Search for the cell housing the specified text and yield its (X, Y) center coordinate. 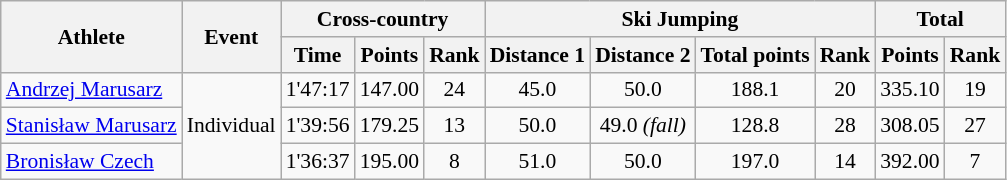
24 (454, 90)
Time (318, 55)
Stanisław Marusarz (92, 126)
51.0 (538, 162)
Ski Jumping (680, 19)
19 (976, 90)
392.00 (910, 162)
Individual (232, 126)
1'39:56 (318, 126)
8 (454, 162)
1'36:37 (318, 162)
308.05 (910, 126)
Event (232, 36)
27 (976, 126)
28 (846, 126)
Athlete (92, 36)
195.00 (390, 162)
13 (454, 126)
Total points (756, 55)
197.0 (756, 162)
20 (846, 90)
Cross-country (383, 19)
Distance 2 (642, 55)
Bronisław Czech (92, 162)
7 (976, 162)
1'47:17 (318, 90)
188.1 (756, 90)
Total (940, 19)
Distance 1 (538, 55)
147.00 (390, 90)
Andrzej Marusarz (92, 90)
45.0 (538, 90)
128.8 (756, 126)
49.0 (fall) (642, 126)
335.10 (910, 90)
179.25 (390, 126)
14 (846, 162)
